Search for the cell housing the specified text and yield its (x, y) center coordinate. 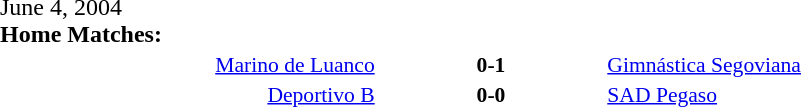
0-1 (492, 64)
